Extract the (X, Y) coordinate from the center of the cell holding the provided text.  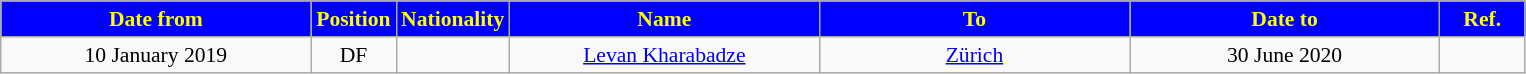
Name (664, 19)
Date from (156, 19)
Levan Kharabadze (664, 55)
DF (354, 55)
30 June 2020 (1285, 55)
10 January 2019 (156, 55)
Position (354, 19)
Nationality (452, 19)
Date to (1285, 19)
Ref. (1482, 19)
To (974, 19)
Zürich (974, 55)
